Return the (x, y) coordinate for the center point of the cell that contains the specified text.  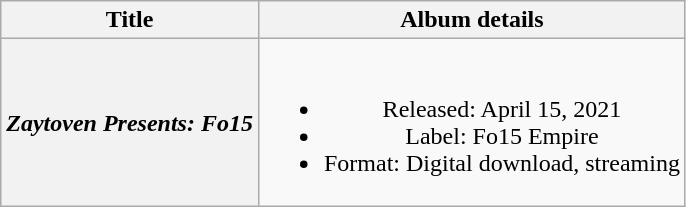
Released: April 15, 2021Label: Fo15 EmpireFormat: Digital download, streaming (472, 122)
Album details (472, 20)
Zaytoven Presents: Fo15 (130, 122)
Title (130, 20)
